For the text-containing cell, return its midpoint in [x, y] coordinate format. 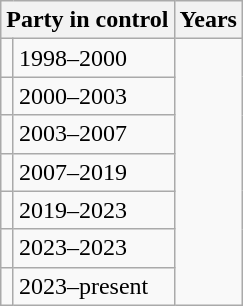
Party in control [88, 20]
Years [208, 20]
2003–2007 [94, 134]
2007–2019 [94, 172]
2023–2023 [94, 248]
1998–2000 [94, 58]
2000–2003 [94, 96]
2023–present [94, 286]
2019–2023 [94, 210]
